Return the (X, Y) coordinate for the center point of the cell that contains the specified text.  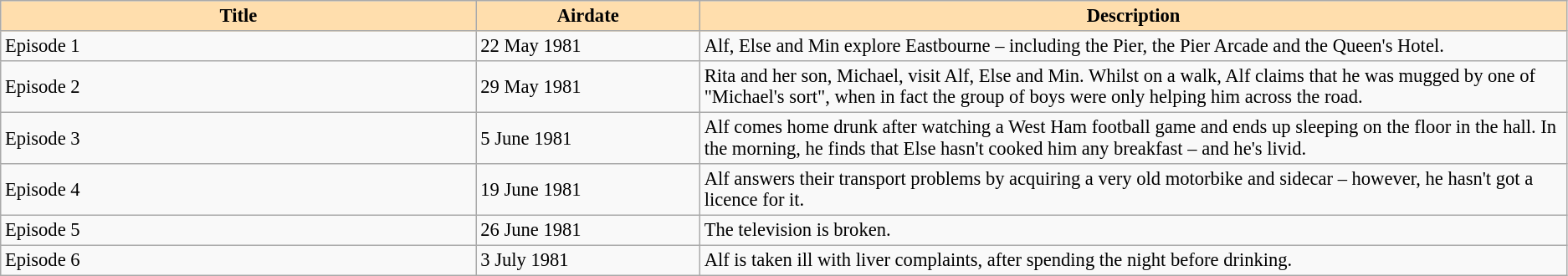
26 June 1981 (587, 230)
Episode 2 (238, 87)
Episode 3 (238, 138)
5 June 1981 (587, 138)
Alf, Else and Min explore Eastbourne – including the Pier, the Pier Arcade and the Queen's Hotel. (1133, 46)
Title (238, 16)
Alf answers their transport problems by acquiring a very old motorbike and sidecar – however, he hasn't got a licence for it. (1133, 190)
3 July 1981 (587, 260)
29 May 1981 (587, 87)
Episode 4 (238, 190)
Episode 5 (238, 230)
Episode 6 (238, 260)
Airdate (587, 16)
The television is broken. (1133, 230)
22 May 1981 (587, 46)
Alf is taken ill with liver complaints, after spending the night before drinking. (1133, 260)
Description (1133, 16)
19 June 1981 (587, 190)
Episode 1 (238, 46)
